Capture the cell that displays the provided text and extract its [X, Y] central coordinate. 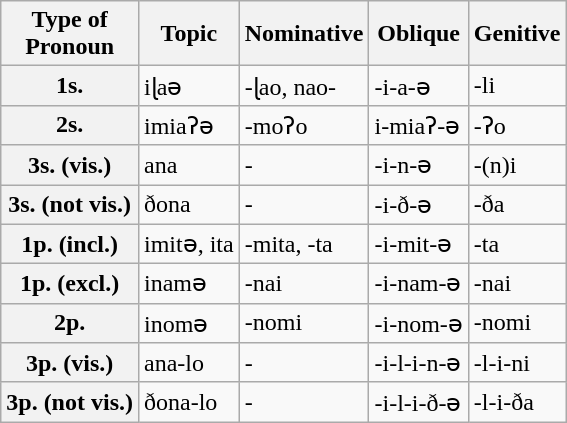
-mita, -ta [304, 244]
-i-ð-ə [418, 204]
-li [517, 86]
3p. (vis.) [70, 363]
3s. (not vis.) [70, 204]
Type of Pronoun [70, 34]
Oblique [418, 34]
-i-n-ə [418, 165]
ðona [188, 204]
Nominative [304, 34]
1p. (excl.) [70, 284]
Topic [188, 34]
ðona-lo [188, 402]
3p. (not vis.) [70, 402]
2p. [70, 323]
ana [188, 165]
-ɭao, nao- [304, 86]
-ta [517, 244]
-i-mit-ə [418, 244]
3s. (vis.) [70, 165]
1s. [70, 86]
i-miaʔ-ə [418, 125]
imitə, ita [188, 244]
-i-a-ə [418, 86]
ana-lo [188, 363]
-l-i-ni [517, 363]
-i-l-i-ð-ə [418, 402]
-ða [517, 204]
-(n)i [517, 165]
inamə [188, 284]
2s. [70, 125]
-i-nam-ə [418, 284]
inomə [188, 323]
-l-i-ða [517, 402]
Genitive [517, 34]
1p. (incl.) [70, 244]
imiaʔə [188, 125]
iɭaə [188, 86]
-i-nom-ə [418, 323]
-ʔo [517, 125]
-i-l-i-n-ə [418, 363]
-moʔo [304, 125]
